Search for the cell housing the specified text and yield its (x, y) center coordinate. 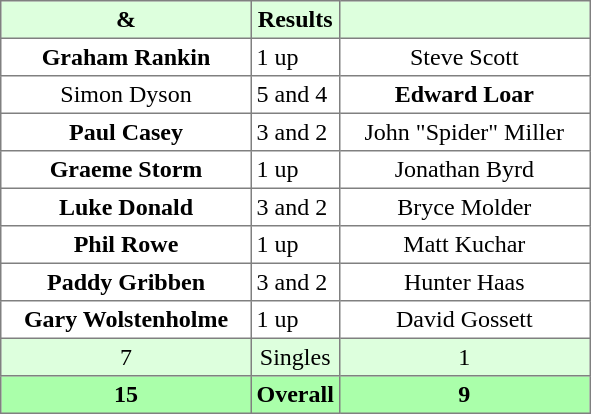
5 and 4 (295, 95)
Bryce Molder (464, 207)
Singles (295, 357)
Steve Scott (464, 57)
1 (464, 357)
Paul Casey (126, 132)
Hunter Haas (464, 282)
& (126, 20)
Matt Kuchar (464, 245)
Edward Loar (464, 95)
David Gossett (464, 320)
Jonathan Byrd (464, 170)
Overall (295, 395)
John "Spider" Miller (464, 132)
Luke Donald (126, 207)
Gary Wolstenholme (126, 320)
Graeme Storm (126, 170)
Simon Dyson (126, 95)
15 (126, 395)
9 (464, 395)
7 (126, 357)
Paddy Gribben (126, 282)
Results (295, 20)
Graham Rankin (126, 57)
Phil Rowe (126, 245)
